Search for the cell housing the specified text and yield its [X, Y] center coordinate. 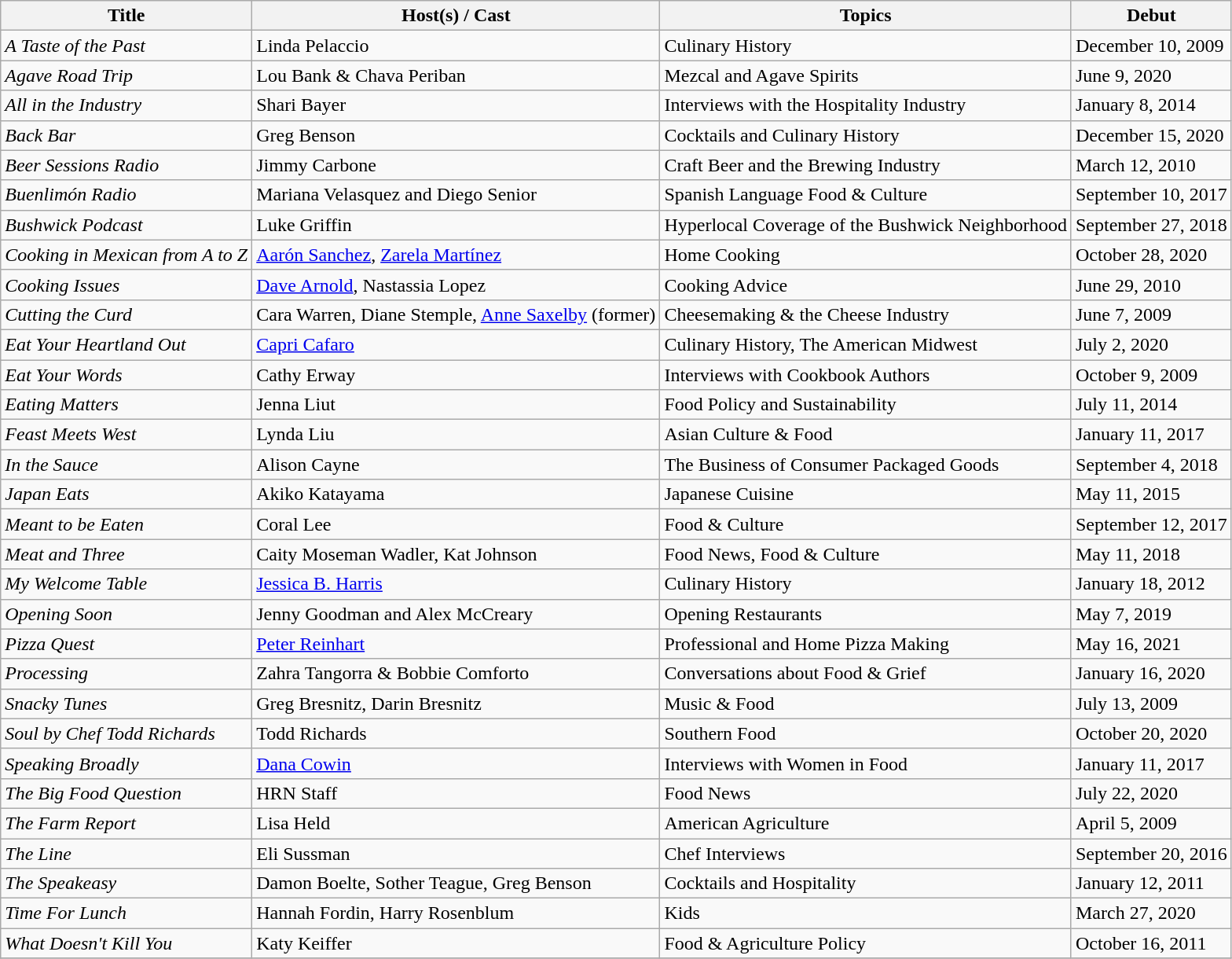
Shari Bayer [456, 105]
October 9, 2009 [1151, 375]
Dana Cowin [456, 763]
September 12, 2017 [1151, 524]
My Welcome Table [126, 584]
Cheesemaking & the Cheese Industry [866, 314]
Jessica B. Harris [456, 584]
Time For Lunch [126, 913]
Kids [866, 913]
Home Cooking [866, 255]
January 16, 2020 [1151, 674]
March 27, 2020 [1151, 913]
Culinary History, The American Midwest [866, 344]
Meant to be Eaten [126, 524]
July 11, 2014 [1151, 405]
Southern Food [866, 733]
Cara Warren, Diane Stemple, Anne Saxelby (former) [456, 314]
Food & Culture [866, 524]
Processing [126, 674]
Luke Griffin [456, 225]
Food & Agriculture Policy [866, 943]
Peter Reinhart [456, 644]
Japan Eats [126, 494]
Damon Boelte, Sother Teague, Greg Benson [456, 884]
Cocktails and Culinary History [866, 135]
Lou Bank & Chava Periban [456, 75]
Opening Soon [126, 614]
Todd Richards [456, 733]
Interviews with Cookbook Authors [866, 375]
December 10, 2009 [1151, 46]
Buenlimón Radio [126, 195]
Professional and Home Pizza Making [866, 644]
Beer Sessions Radio [126, 165]
All in the Industry [126, 105]
Hyperlocal Coverage of the Bushwick Neighborhood [866, 225]
July 22, 2020 [1151, 793]
October 28, 2020 [1151, 255]
Eat Your Words [126, 375]
Back Bar [126, 135]
Food News, Food & Culture [866, 554]
September 27, 2018 [1151, 225]
October 20, 2020 [1151, 733]
May 11, 2015 [1151, 494]
Debut [1151, 16]
July 13, 2009 [1151, 704]
Title [126, 16]
January 18, 2012 [1151, 584]
Jenny Goodman and Alex McCreary [456, 614]
Jenna Liut [456, 405]
In the Sauce [126, 465]
May 7, 2019 [1151, 614]
Caity Moseman Wadler, Kat Johnson [456, 554]
Akiko Katayama [456, 494]
The Big Food Question [126, 793]
Agave Road Trip [126, 75]
Cocktails and Hospitality [866, 884]
Mariana Velasquez and Diego Senior [456, 195]
April 5, 2009 [1151, 823]
Lynda Liu [456, 435]
December 15, 2020 [1151, 135]
Snacky Tunes [126, 704]
May 16, 2021 [1151, 644]
Cooking Advice [866, 285]
Food News [866, 793]
May 11, 2018 [1151, 554]
The Line [126, 853]
Eli Sussman [456, 853]
Hannah Fordin, Harry Rosenblum [456, 913]
Linda Pelaccio [456, 46]
September 10, 2017 [1151, 195]
Cooking in Mexican from A to Z [126, 255]
HRN Staff [456, 793]
Japanese Cuisine [866, 494]
The Farm Report [126, 823]
Meat and Three [126, 554]
The Speakeasy [126, 884]
Host(s) / Cast [456, 16]
The Business of Consumer Packaged Goods [866, 465]
Coral Lee [456, 524]
June 9, 2020 [1151, 75]
Soul by Chef Todd Richards [126, 733]
Bushwick Podcast [126, 225]
Interviews with the Hospitality Industry [866, 105]
Pizza Quest [126, 644]
Interviews with Women in Food [866, 763]
Cathy Erway [456, 375]
Conversations about Food & Grief [866, 674]
Zahra Tangorra & Bobbie Comforto [456, 674]
Chef Interviews [866, 853]
June 7, 2009 [1151, 314]
Katy Keiffer [456, 943]
Jimmy Carbone [456, 165]
A Taste of the Past [126, 46]
January 8, 2014 [1151, 105]
Capri Cafaro [456, 344]
American Agriculture [866, 823]
March 12, 2010 [1151, 165]
January 12, 2011 [1151, 884]
June 29, 2010 [1151, 285]
Dave Arnold, Nastassia Lopez [456, 285]
Topics [866, 16]
Music & Food [866, 704]
October 16, 2011 [1151, 943]
July 2, 2020 [1151, 344]
Eating Matters [126, 405]
Cutting the Curd [126, 314]
Greg Benson [456, 135]
Lisa Held [456, 823]
Greg Bresnitz, Darin Bresnitz [456, 704]
Mezcal and Agave Spirits [866, 75]
Food Policy and Sustainability [866, 405]
Alison Cayne [456, 465]
Spanish Language Food & Culture [866, 195]
Craft Beer and the Brewing Industry [866, 165]
Eat Your Heartland Out [126, 344]
What Doesn't Kill You [126, 943]
Speaking Broadly [126, 763]
September 4, 2018 [1151, 465]
Asian Culture & Food [866, 435]
Opening Restaurants [866, 614]
Feast Meets West [126, 435]
September 20, 2016 [1151, 853]
Cooking Issues [126, 285]
Aarón Sanchez, Zarela Martínez [456, 255]
